From the cell containing the given text, extract its center point as [X, Y] coordinate. 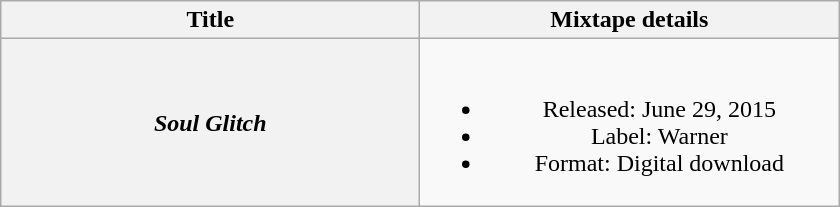
Soul Glitch [210, 122]
Released: June 29, 2015Label: WarnerFormat: Digital download [630, 122]
Mixtape details [630, 20]
Title [210, 20]
